For the text-containing cell, return its midpoint in (X, Y) coordinate format. 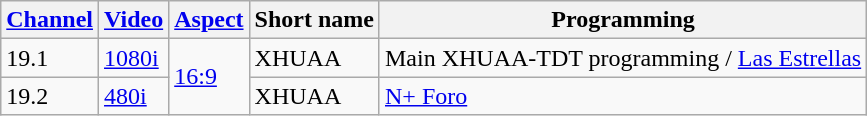
19.1 (50, 58)
19.2 (50, 96)
Video (134, 20)
16:9 (209, 77)
N+ Foro (622, 96)
Channel (50, 20)
Main XHUAA-TDT programming / Las Estrellas (622, 58)
Programming (622, 20)
Aspect (209, 20)
1080i (134, 58)
480i (134, 96)
Short name (314, 20)
